Identify which cell holds the provided text, then report its [x, y] central coordinate. 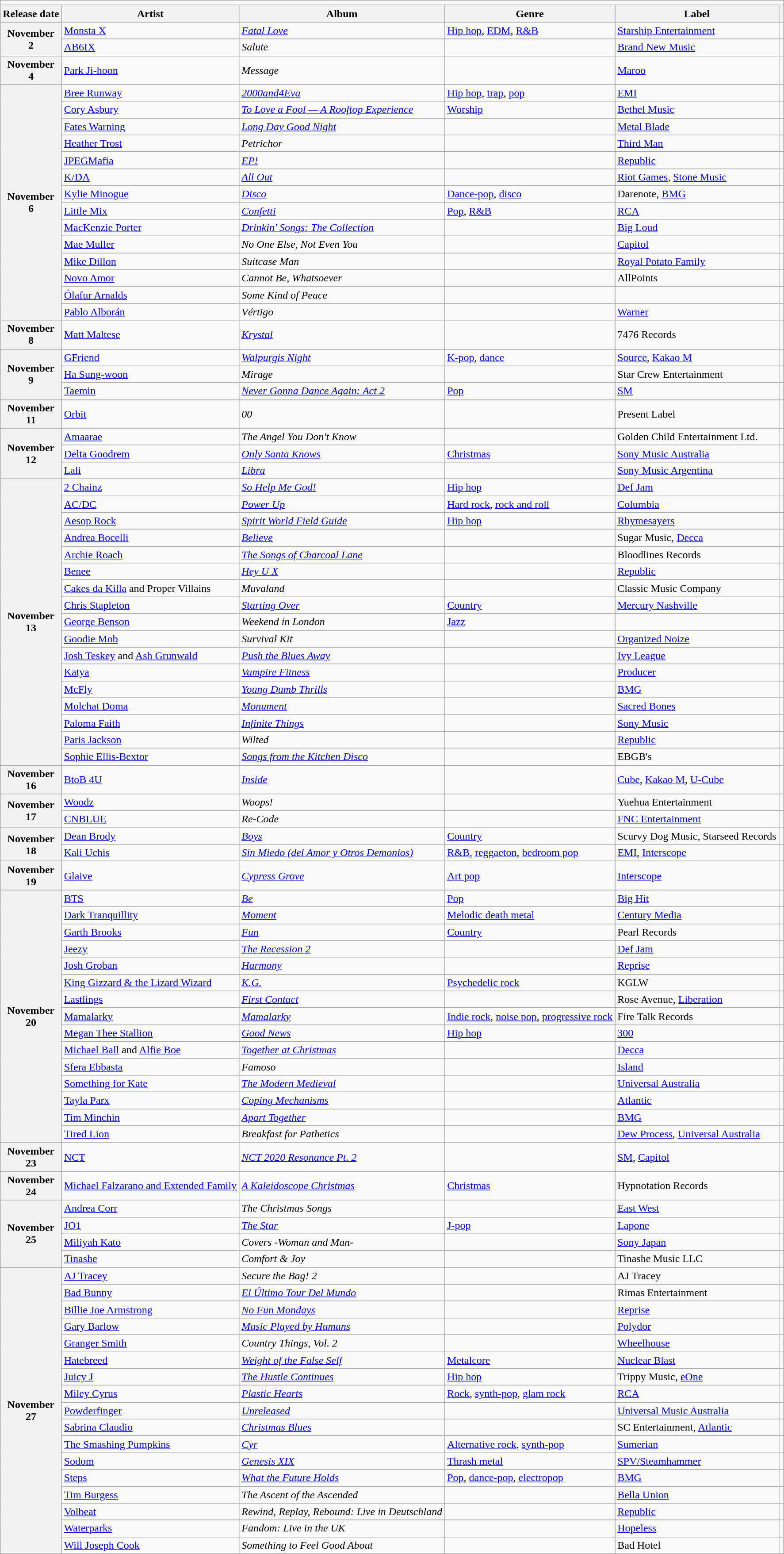
Apart Together [342, 1117]
Lastlings [150, 999]
Ha Sung-woon [150, 374]
So Help Me God! [342, 487]
Suitcase Man [342, 261]
Hey U X [342, 572]
Benee [150, 572]
Golden Child Entertainment Ltd. [697, 437]
Michael Falzarano and Extended Family [150, 1186]
Sacred Bones [697, 706]
Star Crew Entertainment [697, 374]
To Love a Fool — A Rooftop Experience [342, 110]
JPEGMafia [150, 160]
Jazz [530, 622]
Together at Christmas [342, 1050]
Mirage [342, 374]
El Último Tour Del Mundo [342, 1293]
Warner [697, 312]
Tinashe Music LLC [697, 1259]
Songs from the Kitchen Disco [342, 756]
BTS [150, 898]
November2 [31, 39]
Present Label [697, 414]
K.G. [342, 982]
00 [342, 414]
Megan Thee Stallion [150, 1033]
Josh Teskey and Ash Grunwald [150, 656]
Sin Miedo (del Amor y Otros Demonios) [342, 853]
Sumerian [697, 1444]
Petrichor [342, 143]
BtoB 4U [150, 779]
Mercury Nashville [697, 605]
Plastic Hearts [342, 1394]
Metal Blade [697, 127]
Bella Union [697, 1495]
Krystal [342, 334]
Sony Music Australia [697, 453]
JO1 [150, 1225]
Steps [150, 1478]
Rhymesayers [697, 521]
Country Things, Vol. 2 [342, 1343]
A Kaleidoscope Christmas [342, 1186]
SPV/Steamhammer [697, 1461]
Tim Burgess [150, 1495]
Covers -Woman and Man- [342, 1242]
Amaarae [150, 437]
EMI, Interscope [697, 853]
Taemin [150, 391]
Power Up [342, 504]
Re-Code [342, 819]
Producer [697, 672]
Source, Kakao M [697, 357]
Salute [342, 47]
No One Else, Not Even You [342, 245]
Thrash metal [530, 1461]
Tayla Parx [150, 1101]
Hip hop, EDM, R&B [530, 31]
Indie rock, noise pop, progressive rock [530, 1016]
Nuclear Blast [697, 1360]
2 Chainz [150, 487]
Powderfinger [150, 1411]
Cannot Be, Whatsoever [342, 278]
Molchat Doma [150, 706]
Cypress Grove [342, 876]
November23 [31, 1157]
November8 [31, 334]
The Star [342, 1225]
Classic Music Company [697, 588]
Mike Dillon [150, 261]
Will Joseph Cook [150, 1545]
November16 [31, 779]
Michael Ball and Alfie Boe [150, 1050]
Spirit World Field Guide [342, 521]
Paris Jackson [150, 740]
Woodz [150, 802]
Sophie Ellis-Bextor [150, 756]
Ólafur Arnalds [150, 295]
Monsta X [150, 31]
Muvaland [342, 588]
Hatebreed [150, 1360]
Bethel Music [697, 110]
Hip hop, trap, pop [530, 93]
Polydor [697, 1326]
Waterparks [150, 1528]
No Fun Mondays [342, 1309]
Hopeless [697, 1528]
Andrea Corr [150, 1209]
Glaive [150, 876]
Josh Groban [150, 966]
Comfort & Joy [342, 1259]
Dark Tranquillity [150, 915]
Columbia [697, 504]
November4 [31, 70]
Kali Uchis [150, 853]
King Gizzard & the Lizard Wizard [150, 982]
Some Kind of Peace [342, 295]
Garth Brooks [150, 932]
Bad Hotel [697, 1545]
Goodie Mob [150, 639]
Only Santa Knows [342, 453]
Billie Joe Armstrong [150, 1309]
Matt Maltese [150, 334]
Big Loud [697, 228]
November24 [31, 1186]
Secure the Bag! 2 [342, 1276]
Infinite Things [342, 723]
Be [342, 898]
Katya [150, 672]
Rimas Entertainment [697, 1293]
Melodic death metal [530, 915]
Archie Roach [150, 555]
Riot Games, Stone Music [697, 177]
SC Entertainment, Atlantic [697, 1427]
The Angel You Don't Know [342, 437]
Ivy League [697, 656]
Trippy Music, eOne [697, 1377]
Darenote, BMG [697, 194]
Sony Music [697, 723]
McFly [150, 689]
Kylie Minogue [150, 194]
Drinkin' Songs: The Collection [342, 228]
Sodom [150, 1461]
Survival Kit [342, 639]
November18 [31, 844]
Jeezy [150, 949]
Sfera Ebbasta [150, 1067]
The Songs of Charcoal Lane [342, 555]
Label [697, 14]
Psychedelic rock [530, 982]
Pop, R&B [530, 211]
EP! [342, 160]
Paloma Faith [150, 723]
Pearl Records [697, 932]
Breakfast for Pathetics [342, 1134]
The Hustle Continues [342, 1377]
Art pop [530, 876]
Release date [31, 14]
SM, Capitol [697, 1157]
Never Gonna Dance Again: Act 2 [342, 391]
Miliyah Kato [150, 1242]
AC/DC [150, 504]
Weekend in London [342, 622]
SM [697, 391]
Sugar Music, Decca [697, 538]
Unreleased [342, 1411]
Something for Kate [150, 1084]
Harmony [342, 966]
Royal Potato Family [697, 261]
Orbit [150, 414]
Capitol [697, 245]
The Recession 2 [342, 949]
Juicy J [150, 1377]
Worship [530, 110]
Push the Blues Away [342, 656]
Novo Amor [150, 278]
Lapone [697, 1225]
Fun [342, 932]
George Benson [150, 622]
R&B, reggaeton, bedroom pop [530, 853]
Aesop Rock [150, 521]
Good News [342, 1033]
Third Man [697, 143]
EBGB's [697, 756]
J-pop [530, 1225]
Metalcore [530, 1360]
2000and4Eva [342, 93]
Wheelhouse [697, 1343]
Rose Avenue, Liberation [697, 999]
The Ascent of the Ascended [342, 1495]
Hard rock, rock and roll [530, 504]
Big Hit [697, 898]
NCT 2020 Resonance Pt. 2 [342, 1157]
MacKenzie Porter [150, 228]
Cyr [342, 1444]
November12 [31, 453]
Bad Bunny [150, 1293]
Coping Mechanisms [342, 1101]
Granger Smith [150, 1343]
Atlantic [697, 1101]
Disco [342, 194]
Inside [342, 779]
Brand New Music [697, 47]
Maroo [697, 70]
Monument [342, 706]
Bree Runway [150, 93]
Cube, Kakao M, U-Cube [697, 779]
Moment [342, 915]
KGLW [697, 982]
Sabrina Claudio [150, 1427]
Starship Entertainment [697, 31]
Walpurgis Night [342, 357]
Heather Trost [150, 143]
Tim Minchin [150, 1117]
Little Mix [150, 211]
Fandom: Live in the UK [342, 1528]
November6 [31, 203]
What the Future Holds [342, 1478]
Hypnotation Records [697, 1186]
Pop, dance-pop, electropop [530, 1478]
Lali [150, 470]
K/DA [150, 177]
All Out [342, 177]
Universal Music Australia [697, 1411]
November11 [31, 414]
Sony Japan [697, 1242]
Delta Goodrem [150, 453]
Rewind, Replay, Rebound: Live in Deutschland [342, 1512]
Volbeat [150, 1512]
Bloodlines Records [697, 555]
The Modern Medieval [342, 1084]
Vampire Fitness [342, 672]
Famoso [342, 1067]
Message [342, 70]
Mae Muller [150, 245]
Rock, synth-pop, glam rock [530, 1394]
Genre [530, 14]
AllPoints [697, 278]
Organized Noize [697, 639]
Weight of the False Self [342, 1360]
EMI [697, 93]
Yuehua Entertainment [697, 802]
Miley Cyrus [150, 1394]
CNBLUE [150, 819]
Young Dumb Thrills [342, 689]
Christmas Blues [342, 1427]
300 [697, 1033]
November9 [31, 374]
Dew Process, Universal Australia [697, 1134]
Century Media [697, 915]
Dance-pop, disco [530, 194]
Scurvy Dog Music, Starseed Records [697, 836]
November27 [31, 1410]
November19 [31, 876]
NCT [150, 1157]
Fire Talk Records [697, 1016]
Cakes da Killa and Proper Villains [150, 588]
Woops! [342, 802]
November13 [31, 622]
GFriend [150, 357]
Gary Barlow [150, 1326]
Tinashe [150, 1259]
November20 [31, 1017]
The Christmas Songs [342, 1209]
Vértigo [342, 312]
Starting Over [342, 605]
Sony Music Argentina [697, 470]
Music Played by Humans [342, 1326]
November25 [31, 1234]
Andrea Bocelli [150, 538]
Album [342, 14]
7476 Records [697, 334]
Wilted [342, 740]
FNC Entertainment [697, 819]
Fates Warning [150, 127]
Boys [342, 836]
Park Ji-hoon [150, 70]
AB6IX [150, 47]
Long Day Good Night [342, 127]
Dean Brody [150, 836]
Believe [342, 538]
Tired Lion [150, 1134]
Genesis XIX [342, 1461]
Decca [697, 1050]
November17 [31, 811]
First Contact [342, 999]
Chris Stapleton [150, 605]
Something to Feel Good About [342, 1545]
Artist [150, 14]
Universal Australia [697, 1084]
The Smashing Pumpkins [150, 1444]
Libra [342, 470]
Pablo Alborán [150, 312]
K-pop, dance [530, 357]
Island [697, 1067]
Alternative rock, synth-pop [530, 1444]
Fatal Love [342, 31]
Confetti [342, 211]
Interscope [697, 876]
Cory Asbury [150, 110]
East West [697, 1209]
